Return the [X, Y] coordinate for the center point of the cell that contains the specified text.  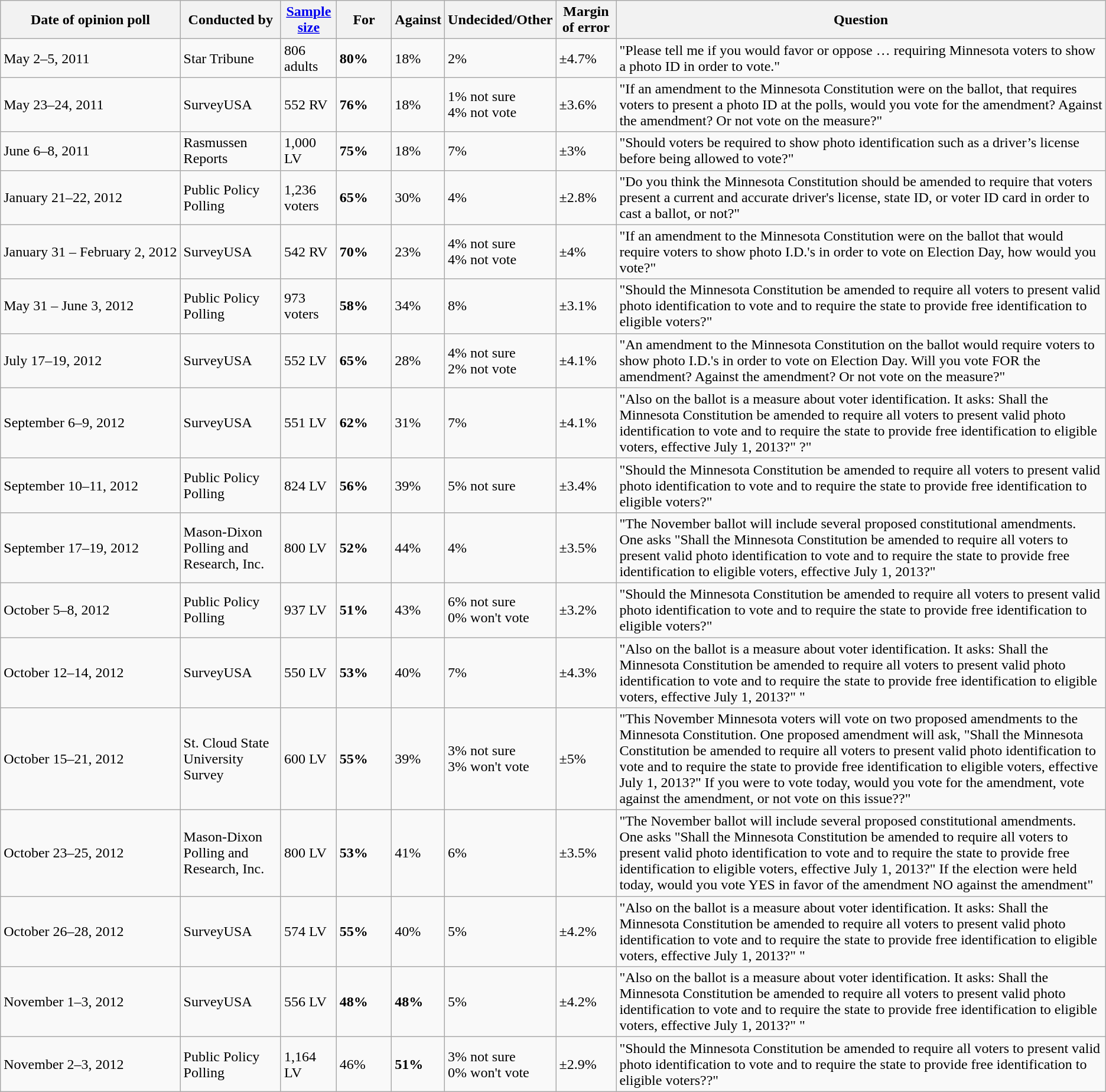
May 31 – June 3, 2012 [90, 306]
70% [364, 252]
Against [418, 20]
"Should voters be required to show photo identification such as a driver’s license before being allowed to vote?" [861, 151]
For [364, 20]
October 26–28, 2012 [90, 931]
September 17–19, 2012 [90, 547]
±4.3% [586, 672]
4% not sure 4% not vote [500, 252]
May 23–24, 2011 [90, 105]
3% not sure 0% won't vote [500, 1064]
1,236 voters [308, 197]
824 LV [308, 485]
5% not sure [500, 485]
552 LV [308, 360]
±3% [586, 151]
July 17–19, 2012 [90, 360]
June 6–8, 2011 [90, 151]
806 adults [308, 58]
September 10–11, 2012 [90, 485]
600 LV [308, 759]
58% [364, 306]
551 LV [308, 423]
46% [364, 1064]
3% not sure 3% won't vote [500, 759]
937 LV [308, 610]
Conducted by [230, 20]
28% [418, 360]
±5% [586, 759]
30% [418, 197]
6% not sure 0% won't vote [500, 610]
Sample size [308, 20]
±4.7% [586, 58]
973 voters [308, 306]
±3.1% [586, 306]
January 31 – February 2, 2012 [90, 252]
St. Cloud State University Survey [230, 759]
"Please tell me if you would favor or oppose … requiring Minnesota voters to show a photo ID in order to vote." [861, 58]
October 23–25, 2012 [90, 853]
1% not sure 4% not vote [500, 105]
52% [364, 547]
1,164 LV [308, 1064]
Date of opinion poll [90, 20]
±3.2% [586, 610]
556 LV [308, 1002]
41% [418, 853]
542 RV [308, 252]
October 12–14, 2012 [90, 672]
550 LV [308, 672]
23% [418, 252]
44% [418, 547]
80% [364, 58]
September 6–9, 2012 [90, 423]
±3.4% [586, 485]
±2.9% [586, 1064]
2% [500, 58]
56% [364, 485]
±3.6% [586, 105]
4% not sure 2% not vote [500, 360]
Rasmussen Reports [230, 151]
43% [418, 610]
October 15–21, 2012 [90, 759]
574 LV [308, 931]
May 2–5, 2011 [90, 58]
62% [364, 423]
±2.8% [586, 197]
76% [364, 105]
November 2–3, 2012 [90, 1064]
Question [861, 20]
1,000 LV [308, 151]
Star Tribune [230, 58]
Margin of error [586, 20]
552 RV [308, 105]
31% [418, 423]
November 1–3, 2012 [90, 1002]
±4% [586, 252]
75% [364, 151]
January 21–22, 2012 [90, 197]
Undecided/Other [500, 20]
6% [500, 853]
October 5–8, 2012 [90, 610]
8% [500, 306]
34% [418, 306]
